Scan for the cell matching the given text and deliver its [X, Y] coordinate at center. 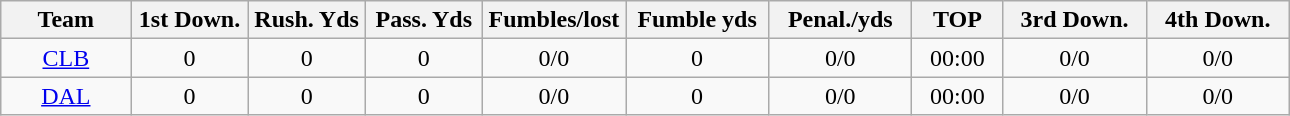
TOP [958, 20]
Team [66, 20]
1st Down. [190, 20]
Fumbles/lost [554, 20]
Fumble yds [698, 20]
Rush. Yds [306, 20]
Pass. Yds [424, 20]
4th Down. [1218, 20]
DAL [66, 96]
3rd Down. [1074, 20]
Penal./yds [840, 20]
CLB [66, 58]
